From the cell containing the given text, extract its center point as (x, y) coordinate. 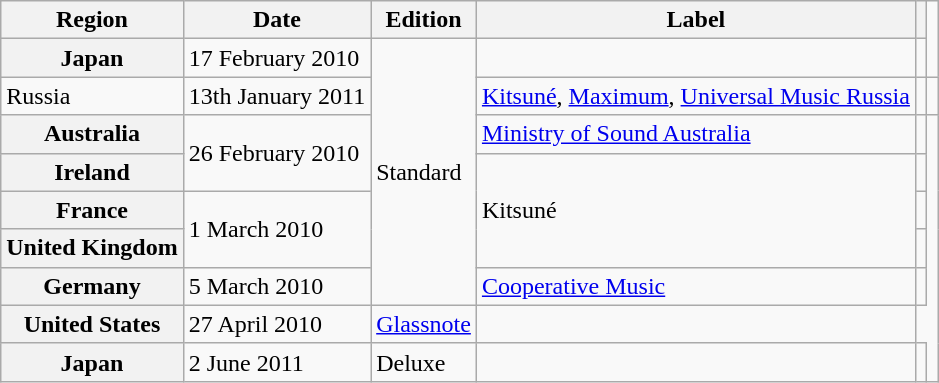
Region (92, 20)
Australia (92, 134)
Deluxe (424, 362)
Kitsuné (696, 210)
Kitsuné, Maximum, Universal Music Russia (696, 96)
Ireland (92, 172)
United States (92, 324)
Germany (92, 286)
Ministry of Sound Australia (696, 134)
2 June 2011 (276, 362)
Glassnote (424, 324)
Standard (424, 172)
France (92, 210)
Cooperative Music (696, 286)
United Kingdom (92, 248)
Russia (92, 96)
1 March 2010 (276, 229)
26 February 2010 (276, 153)
Edition (424, 20)
27 April 2010 (276, 324)
5 March 2010 (276, 286)
17 February 2010 (276, 58)
13th January 2011 (276, 96)
Date (276, 20)
Label (696, 20)
